Return the [x, y] coordinate for the center point of the cell that contains the specified text.  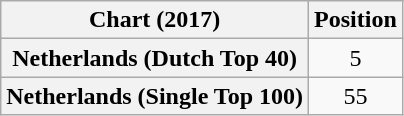
Netherlands (Single Top 100) [155, 96]
55 [356, 96]
Netherlands (Dutch Top 40) [155, 58]
Position [356, 20]
Chart (2017) [155, 20]
5 [356, 58]
